Provide the [x, y] coordinate of the cell's center where the given text is located.  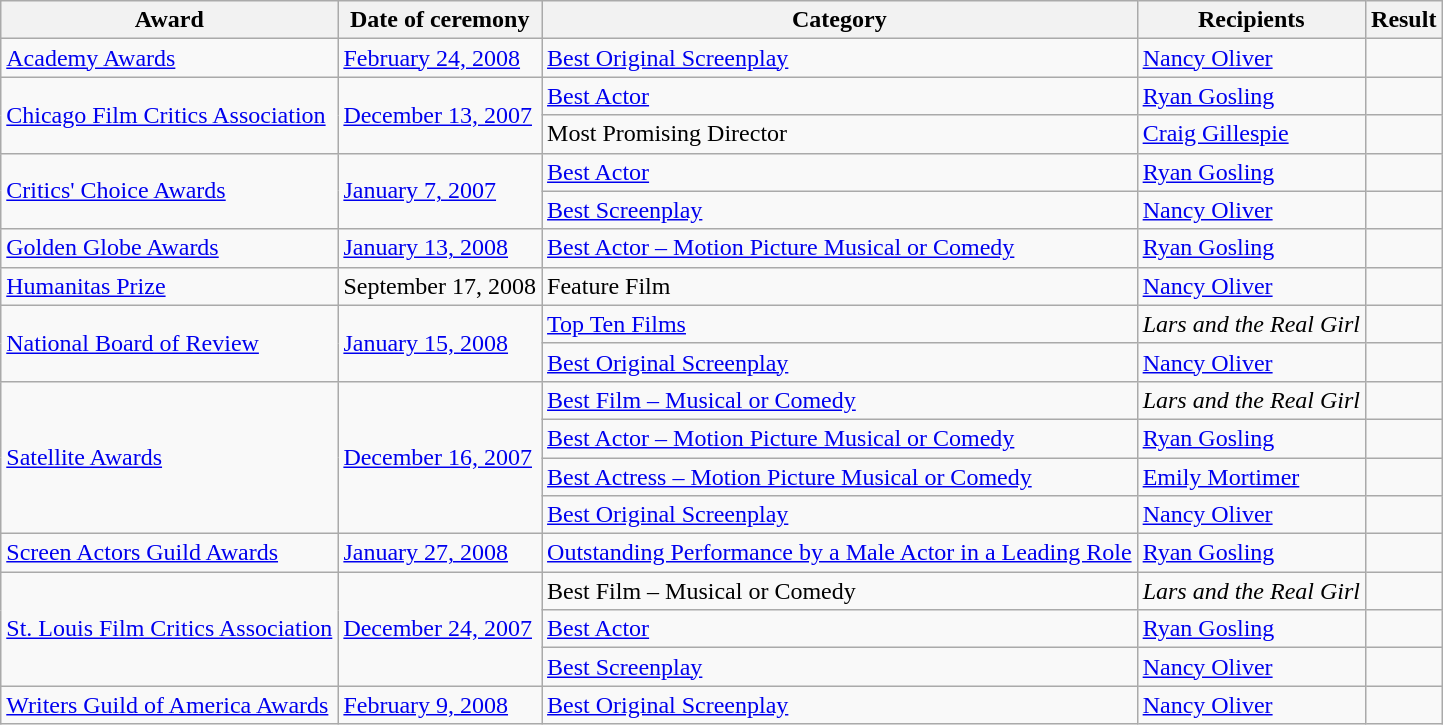
December 13, 2007 [440, 115]
Satellite Awards [170, 457]
Golden Globe Awards [170, 248]
Top Ten Films [840, 324]
Feature Film [840, 286]
January 15, 2008 [440, 343]
Chicago Film Critics Association [170, 115]
Humanitas Prize [170, 286]
January 7, 2007 [440, 191]
September 17, 2008 [440, 286]
Craig Gillespie [1251, 134]
February 24, 2008 [440, 58]
Award [170, 20]
February 9, 2008 [440, 705]
January 13, 2008 [440, 248]
Result [1404, 20]
Emily Mortimer [1251, 477]
January 27, 2008 [440, 553]
Most Promising Director [840, 134]
Academy Awards [170, 58]
Writers Guild of America Awards [170, 705]
December 16, 2007 [440, 457]
Screen Actors Guild Awards [170, 553]
Outstanding Performance by a Male Actor in a Leading Role [840, 553]
St. Louis Film Critics Association [170, 629]
Critics' Choice Awards [170, 191]
Recipients [1251, 20]
Category [840, 20]
December 24, 2007 [440, 629]
National Board of Review [170, 343]
Date of ceremony [440, 20]
Best Actress – Motion Picture Musical or Comedy [840, 477]
